Output the (X, Y) coordinate of the center of the cell containing the given text.  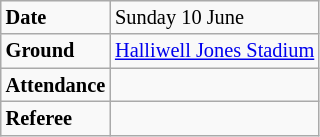
Referee (56, 118)
Halliwell Jones Stadium (214, 51)
Ground (56, 51)
Sunday 10 June (214, 17)
Attendance (56, 85)
Date (56, 17)
